Pinpoint the cell where the given text exists, returning its [x, y] midpoint coordinate. 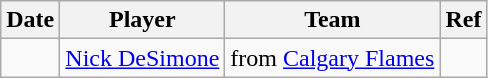
from Calgary Flames [332, 58]
Team [332, 20]
Ref [464, 20]
Date [30, 20]
Player [142, 20]
Nick DeSimone [142, 58]
